Detect which cell encompasses the target text, then output its (X, Y) center coordinate. 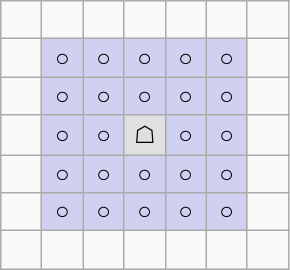
☖ (144, 135)
